Return the (x, y) coordinate for the center point of the cell that contains the specified text.  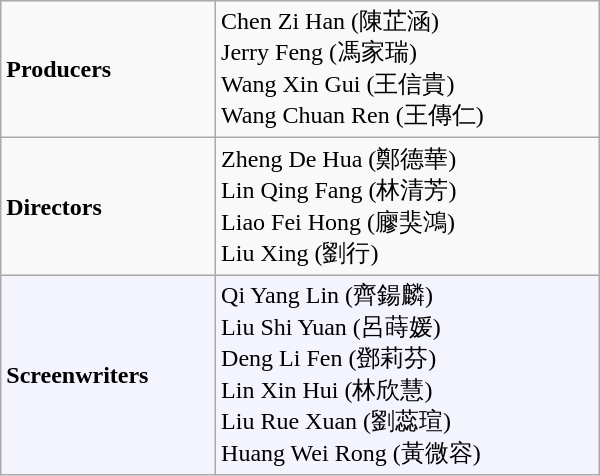
Screenwriters (108, 375)
Producers (108, 70)
Directors (108, 206)
Chen Zi Han (陳芷涵)Jerry Feng (馮家瑞)Wang Xin Gui (王信貴)Wang Chuan Ren (王傳仁) (408, 70)
Zheng De Hua (鄭德華)Lin Qing Fang (林清芳)Liao Fei Hong (廫猆鴻)Liu Xing (劉行) (408, 206)
Qi Yang Lin (齊鍚麟)Liu Shi Yuan (呂蒔媛)Deng Li Fen (鄧莉芬)Lin Xin Hui (林欣慧)Liu Rue Xuan (劉蕊瑄)Huang Wei Rong (黃微容) (408, 375)
